Search for the cell housing the specified text and yield its [X, Y] center coordinate. 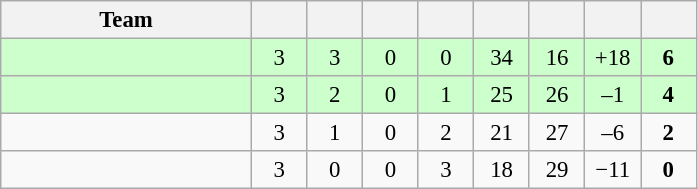
18 [502, 170]
+18 [613, 58]
27 [557, 133]
−11 [613, 170]
–1 [613, 95]
Team [126, 20]
34 [502, 58]
21 [502, 133]
–6 [613, 133]
25 [502, 95]
16 [557, 58]
4 [668, 95]
26 [557, 95]
29 [557, 170]
6 [668, 58]
